Detect which cell encompasses the target text, then output its [x, y] center coordinate. 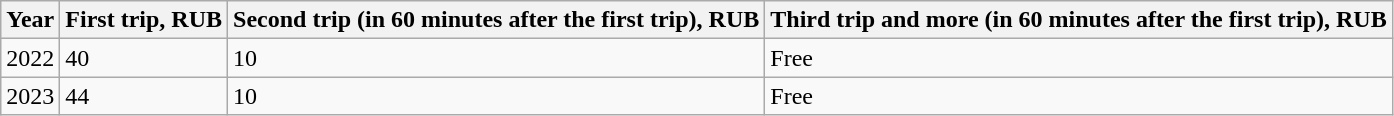
Third trip and more (in 60 minutes after the first trip), RUB [1078, 20]
Second trip (in 60 minutes after the first trip), RUB [496, 20]
2023 [30, 96]
40 [144, 58]
First trip, RUB [144, 20]
44 [144, 96]
Year [30, 20]
2022 [30, 58]
